Return the (X, Y) coordinate for the center point of the cell that contains the specified text.  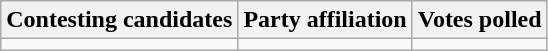
Votes polled (480, 20)
Party affiliation (325, 20)
Contesting candidates (120, 20)
